Search for the cell housing the specified text and yield its (X, Y) center coordinate. 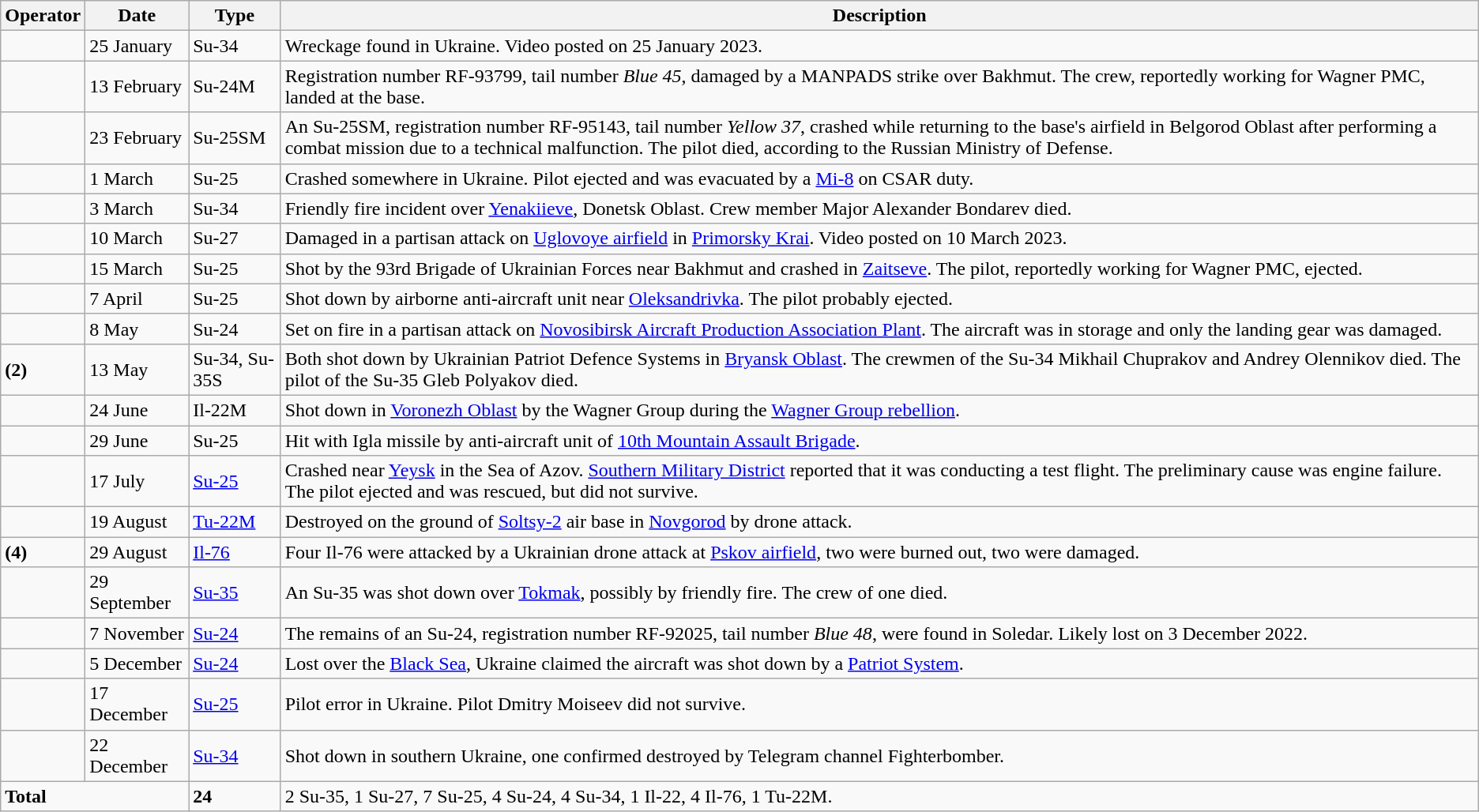
5 December (137, 664)
29 June (137, 440)
3 March (137, 209)
29 August (137, 552)
24 (235, 796)
2 Su-35, 1 Su-27, 7 Su-25, 4 Su-24, 4 Su-34, 1 Il-22, 4 Il-76, 1 Tu-22M. (879, 796)
Lost over the Black Sea, Ukraine claimed the aircraft was shot down by a Patriot System. (879, 664)
7 April (137, 299)
The remains of an Su-24, registration number RF-92025, tail number Blue 48, were found in Soledar. Likely lost on 3 December 2022. (879, 633)
17 December (137, 705)
Il-76 (235, 552)
Shot by the 93rd Brigade of Ukrainian Forces near Bakhmut and crashed in Zaitseve. The pilot, reportedly working for Wagner PMC, ejected. (879, 269)
19 August (137, 522)
Su-25SM (235, 137)
Destroyed on the ground of Soltsy-2 air base in Novgorod by drone attack. (879, 522)
24 June (137, 410)
Su-34, Su-35S (235, 370)
13 February (137, 87)
Tu-22M (235, 522)
Hit with Igla missile by anti-aircraft unit of 10th Mountain Assault Brigade. (879, 440)
29 September (137, 592)
23 February (137, 137)
Four Il-76 were attacked by a Ukrainian drone attack at Pskov airfield, two were burned out, two were damaged. (879, 552)
Friendly fire incident over Yenakiieve, Donetsk Oblast. Crew member Major Alexander Bondarev died. (879, 209)
Su-27 (235, 239)
(2) (43, 370)
Type (235, 16)
Date (137, 16)
Shot down by airborne anti-aircraft unit near Oleksandrivka. The pilot probably ejected. (879, 299)
13 May (137, 370)
Wreckage found in Ukraine. Video posted on 25 January 2023. (879, 46)
8 May (137, 329)
Shot down in Voronezh Oblast by the Wagner Group during the Wagner Group rebellion. (879, 410)
(4) (43, 552)
Operator (43, 16)
An Su-35 was shot down over Tokmak, possibly by friendly fire. The crew of one died. (879, 592)
Total (95, 796)
25 January (137, 46)
Description (879, 16)
22 December (137, 755)
Su-35 (235, 592)
Su-24M (235, 87)
Il-22M (235, 410)
10 March (137, 239)
Damaged in a partisan attack on Uglovoye airfield in Primorsky Krai. Video posted on 10 March 2023. (879, 239)
7 November (137, 633)
Pilot error in Ukraine. Pilot Dmitry Moiseev did not survive. (879, 705)
15 March (137, 269)
Crashed somewhere in Ukraine. Pilot ejected and was evacuated by a Mi-8 on CSAR duty. (879, 179)
17 July (137, 482)
Shot down in southern Ukraine, one confirmed destroyed by Telegram channel Fighterbomber. (879, 755)
1 March (137, 179)
